Return [x, y] of the center of cell containing provided text 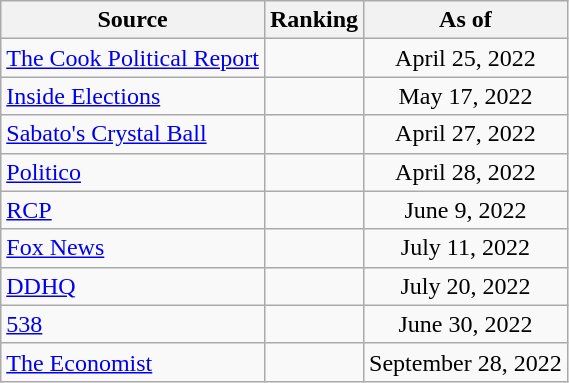
July 20, 2022 [466, 286]
Ranking [314, 20]
Politico [133, 172]
The Economist [133, 362]
April 27, 2022 [466, 134]
Inside Elections [133, 96]
September 28, 2022 [466, 362]
Fox News [133, 248]
April 25, 2022 [466, 58]
Source [133, 20]
As of [466, 20]
RCP [133, 210]
May 17, 2022 [466, 96]
June 30, 2022 [466, 324]
Sabato's Crystal Ball [133, 134]
April 28, 2022 [466, 172]
DDHQ [133, 286]
The Cook Political Report [133, 58]
July 11, 2022 [466, 248]
June 9, 2022 [466, 210]
538 [133, 324]
